Return [x, y] of the center of cell containing provided text 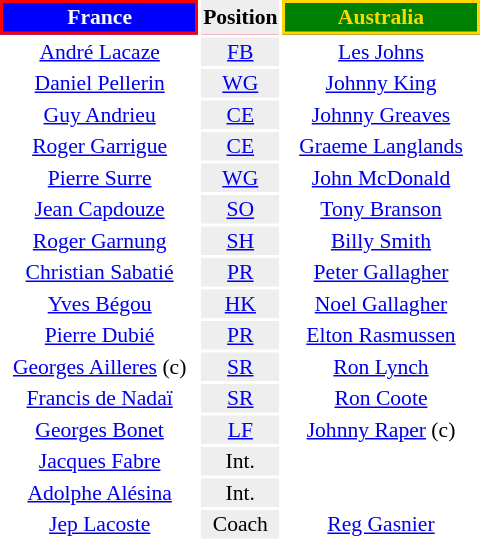
Roger Garrigue [100, 146]
France [100, 17]
Christian Sabatié [100, 272]
Guy Andrieu [100, 114]
Position [240, 17]
HK [240, 304]
Yves Bégou [100, 304]
Pierre Surre [100, 178]
Francis de Nadaï [100, 398]
Johnny Greaves [381, 114]
Peter Gallagher [381, 272]
Jep Lacoste [100, 524]
Roger Garnung [100, 240]
John McDonald [381, 178]
Noel Gallagher [381, 304]
Adolphe Alésina [100, 492]
Billy Smith [381, 240]
Jean Capdouze [100, 209]
Pierre Dubié [100, 335]
SH [240, 240]
Johnny King [381, 83]
Reg Gasnier [381, 524]
SO [240, 209]
Coach [240, 524]
Elton Rasmussen [381, 335]
FB [240, 52]
Johnny Raper (c) [381, 430]
Ron Coote [381, 398]
Les Johns [381, 52]
LF [240, 430]
Ron Lynch [381, 366]
Daniel Pellerin [100, 83]
Graeme Langlands [381, 146]
Georges Bonet [100, 430]
Australia [381, 17]
Georges Ailleres (c) [100, 366]
Tony Branson [381, 209]
Jacques Fabre [100, 461]
André Lacaze [100, 52]
